Locate the cell with the specified text and output its [x, y] center coordinate. 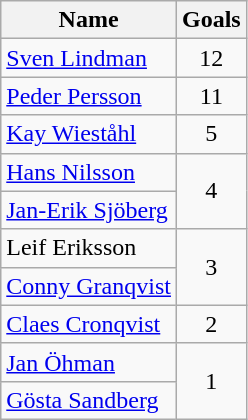
5 [211, 134]
11 [211, 96]
Jan Öhman [89, 362]
Claes Cronqvist [89, 324]
1 [211, 381]
Hans Nilsson [89, 172]
Goals [211, 20]
12 [211, 58]
2 [211, 324]
Peder Persson [89, 96]
Kay Wieståhl [89, 134]
Conny Granqvist [89, 286]
Sven Lindman [89, 58]
Gösta Sandberg [89, 400]
3 [211, 267]
Jan-Erik Sjöberg [89, 210]
Name [89, 20]
4 [211, 191]
Leif Eriksson [89, 248]
